Determine the [X, Y] coordinate at the center of the cell enclosing the given text.  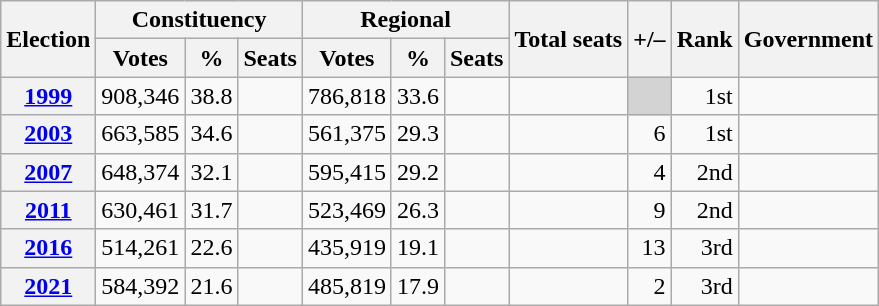
29.2 [418, 172]
485,819 [346, 286]
17.9 [418, 286]
786,818 [346, 96]
34.6 [212, 134]
2 [650, 286]
19.1 [418, 248]
630,461 [140, 210]
584,392 [140, 286]
908,346 [140, 96]
1999 [48, 96]
21.6 [212, 286]
26.3 [418, 210]
Election [48, 39]
523,469 [346, 210]
6 [650, 134]
Government [808, 39]
561,375 [346, 134]
2011 [48, 210]
595,415 [346, 172]
32.1 [212, 172]
2003 [48, 134]
22.6 [212, 248]
33.6 [418, 96]
Rank [704, 39]
Constituency [200, 20]
2021 [48, 286]
13 [650, 248]
435,919 [346, 248]
663,585 [140, 134]
+/– [650, 39]
2016 [48, 248]
2007 [48, 172]
4 [650, 172]
Total seats [568, 39]
9 [650, 210]
38.8 [212, 96]
514,261 [140, 248]
Regional [406, 20]
31.7 [212, 210]
29.3 [418, 134]
648,374 [140, 172]
